Find where the given text appears and provide that cell's center as (X, Y) coordinate. 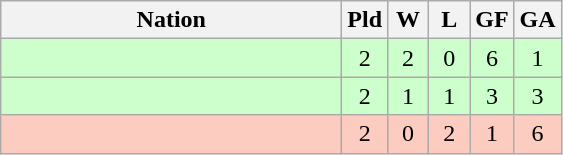
GA (538, 20)
GF (492, 20)
L (450, 20)
Pld (365, 20)
W (408, 20)
Nation (172, 20)
